For the text-containing cell, return its midpoint in (X, Y) coordinate format. 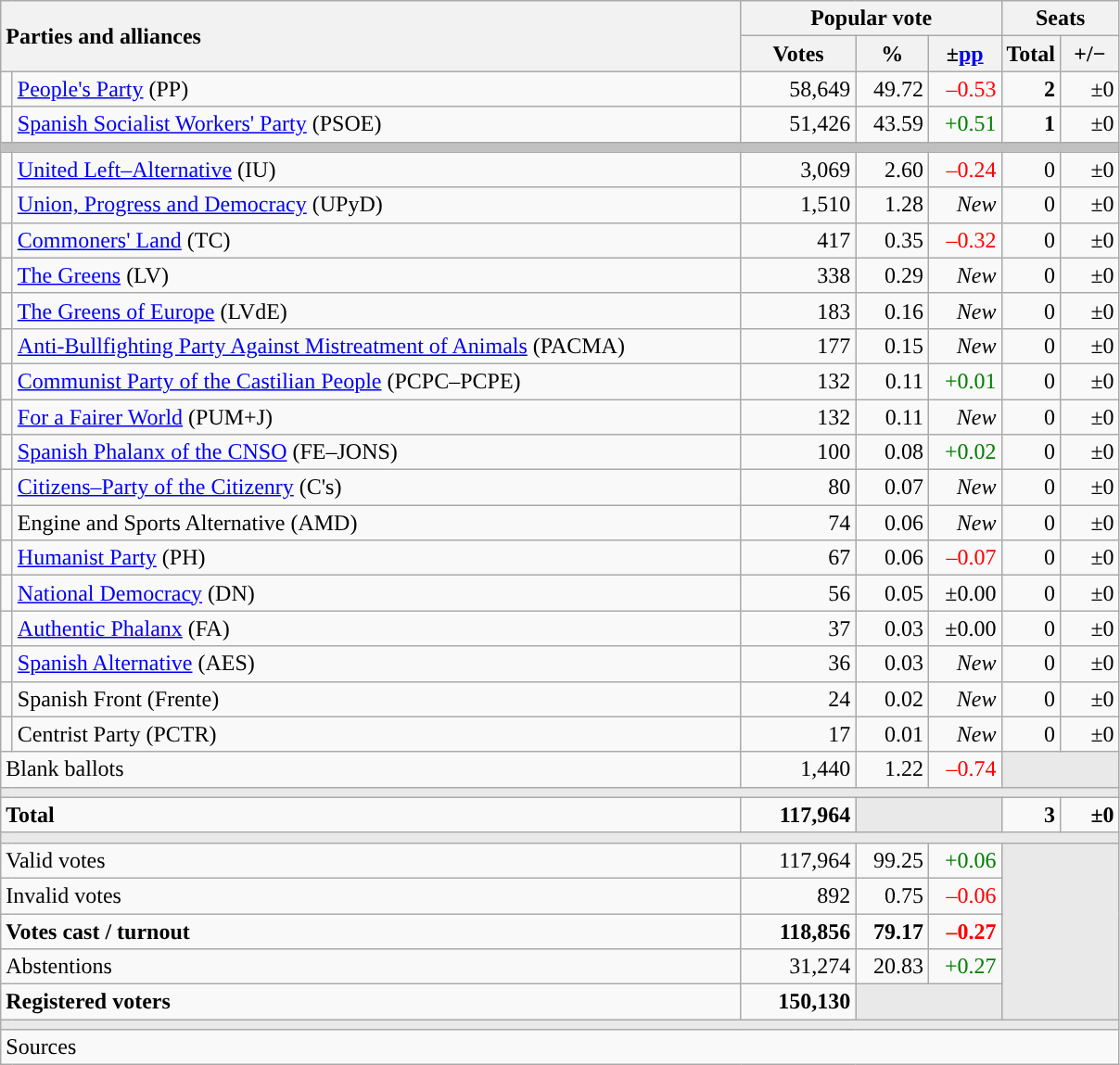
43.59 (892, 124)
Union, Progress and Democracy (UPyD) (376, 205)
–0.27 (964, 932)
Votes cast / turnout (371, 932)
–0.74 (964, 769)
20.83 (892, 967)
Blank ballots (371, 769)
58,649 (798, 89)
150,130 (798, 1002)
+0.51 (964, 124)
338 (798, 275)
–0.32 (964, 240)
Engine and Sports Alternative (AMD) (376, 523)
56 (798, 593)
–0.06 (964, 895)
–0.53 (964, 89)
Humanist Party (PH) (376, 558)
0.75 (892, 895)
0.02 (892, 699)
Spanish Front (Frente) (376, 699)
0.29 (892, 275)
24 (798, 699)
Spanish Phalanx of the CNSO (FE–JONS) (376, 452)
2 (1031, 89)
0.07 (892, 488)
1 (1031, 124)
Parties and alliances (371, 36)
National Democracy (DN) (376, 593)
Centrist Party (PCTR) (376, 734)
Commoners' Land (TC) (376, 240)
United Left–Alternative (IU) (376, 170)
0.08 (892, 452)
0.15 (892, 346)
51,426 (798, 124)
Invalid votes (371, 895)
+0.27 (964, 967)
Citizens–Party of the Citizenry (C's) (376, 488)
±pp (964, 54)
183 (798, 311)
79.17 (892, 932)
Votes (798, 54)
1.28 (892, 205)
+0.02 (964, 452)
118,856 (798, 932)
0.16 (892, 311)
–0.07 (964, 558)
49.72 (892, 89)
417 (798, 240)
Spanish Socialist Workers' Party (PSOE) (376, 124)
Abstentions (371, 967)
+0.06 (964, 860)
Valid votes (371, 860)
+/− (1090, 54)
Seats (1061, 19)
% (892, 54)
1,510 (798, 205)
Communist Party of the Castilian People (PCPC–PCPE) (376, 381)
892 (798, 895)
36 (798, 664)
0.35 (892, 240)
177 (798, 346)
Authentic Phalanx (FA) (376, 628)
Sources (560, 1047)
Popular vote (872, 19)
+0.01 (964, 381)
1.22 (892, 769)
0.01 (892, 734)
0.05 (892, 593)
1,440 (798, 769)
17 (798, 734)
80 (798, 488)
The Greens (LV) (376, 275)
100 (798, 452)
3,069 (798, 170)
Spanish Alternative (AES) (376, 664)
37 (798, 628)
Anti-Bullfighting Party Against Mistreatment of Animals (PACMA) (376, 346)
31,274 (798, 967)
For a Fairer World (PUM+J) (376, 416)
Registered voters (371, 1002)
99.25 (892, 860)
67 (798, 558)
3 (1031, 815)
74 (798, 523)
The Greens of Europe (LVdE) (376, 311)
People's Party (PP) (376, 89)
–0.24 (964, 170)
2.60 (892, 170)
